Locate the cell with the specified text and output its (x, y) center coordinate. 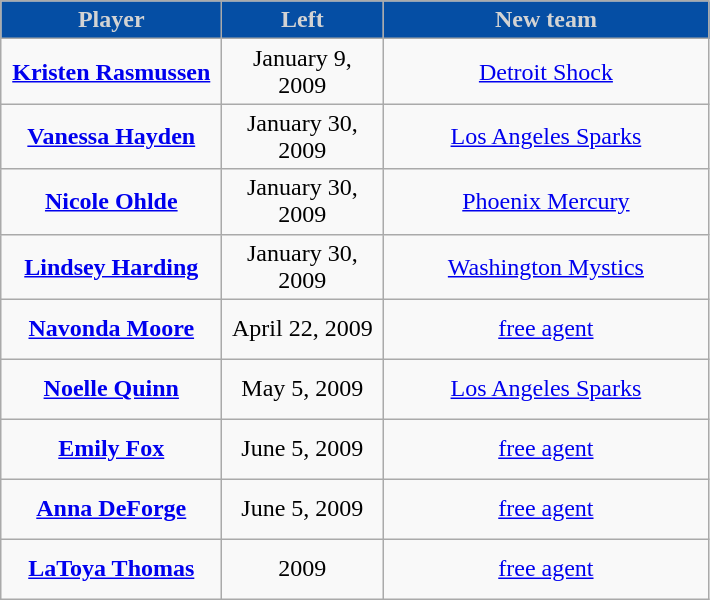
Kristen Rasmussen (112, 72)
Noelle Quinn (112, 389)
Nicole Ohlde (112, 202)
New team (546, 20)
Phoenix Mercury (546, 202)
Washington Mystics (546, 266)
April 22, 2009 (302, 329)
Emily Fox (112, 449)
Anna DeForge (112, 509)
Left (302, 20)
2009 (302, 569)
Vanessa Hayden (112, 136)
Lindsey Harding (112, 266)
Navonda Moore (112, 329)
January 9, 2009 (302, 72)
May 5, 2009 (302, 389)
Detroit Shock (546, 72)
Player (112, 20)
LaToya Thomas (112, 569)
